Output the (x, y) coordinate of the center of the cell containing the given text.  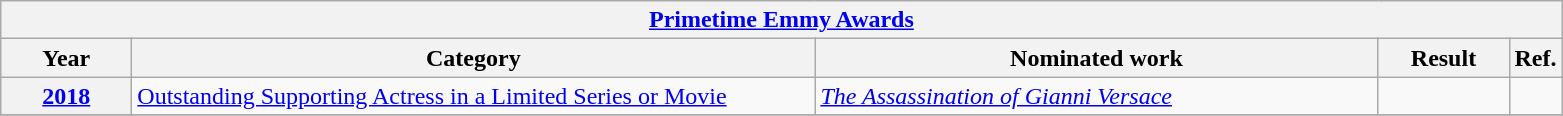
Year (66, 58)
Primetime Emmy Awards (782, 20)
2018 (66, 96)
Nominated work (1096, 58)
The Assassination of Gianni Versace (1096, 96)
Outstanding Supporting Actress in a Limited Series or Movie (474, 96)
Category (474, 58)
Ref. (1536, 58)
Result (1444, 58)
